Pinpoint the cell where the given text exists, returning its [x, y] midpoint coordinate. 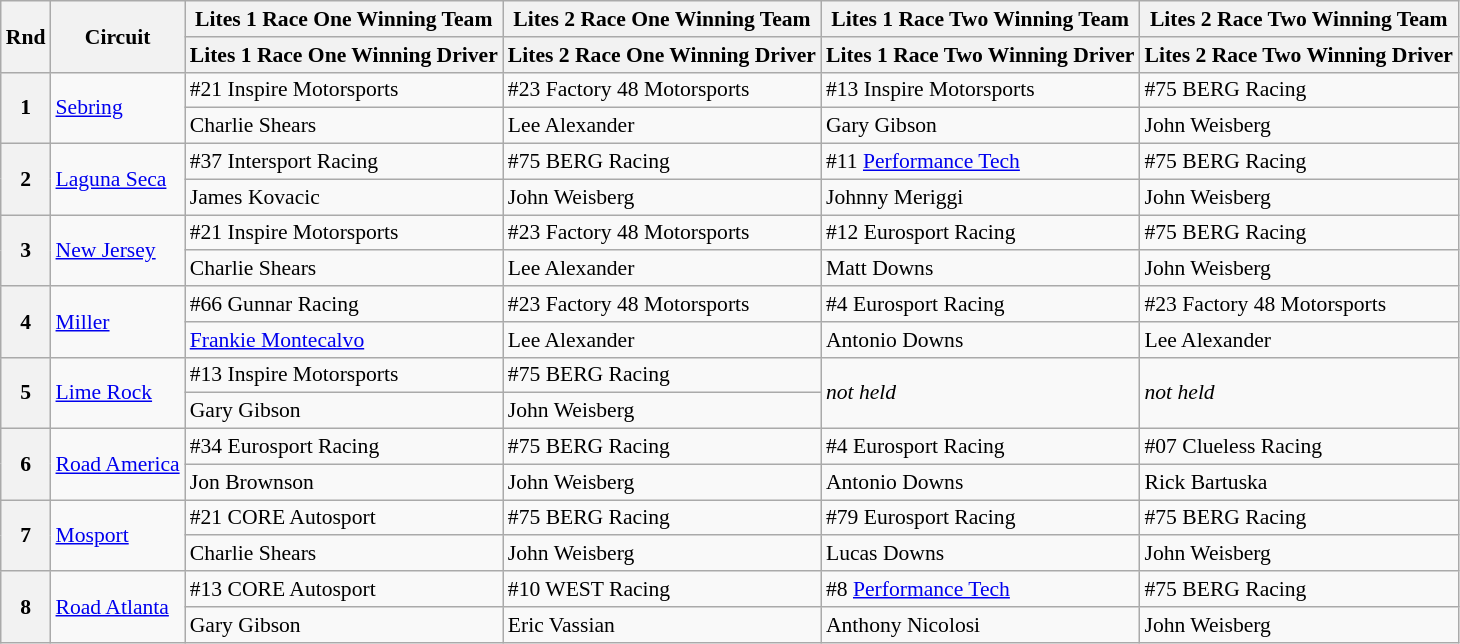
Lime Rock [117, 392]
Johnny Meriggi [980, 197]
Frankie Montecalvo [344, 340]
Eric Vassian [662, 625]
3 [26, 250]
Lites 2 Race One Winning Driver [662, 55]
Circuit [117, 36]
#79 Eurosport Racing [980, 518]
6 [26, 464]
Road America [117, 464]
4 [26, 322]
Rnd [26, 36]
#37 Intersport Racing [344, 162]
Lites 2 Race One Winning Team [662, 19]
Jon Brownson [344, 482]
#8 Performance Tech [980, 589]
1 [26, 108]
#66 Gunnar Racing [344, 304]
Lites 2 Race Two Winning Team [1298, 19]
#10 WEST Racing [662, 589]
New Jersey [117, 250]
Laguna Seca [117, 180]
#07 Clueless Racing [1298, 447]
Miller [117, 322]
Road Atlanta [117, 606]
Lites 1 Race One Winning Driver [344, 55]
5 [26, 392]
Sebring [117, 108]
Lucas Downs [980, 554]
Lites 1 Race Two Winning Driver [980, 55]
James Kovacic [344, 197]
Matt Downs [980, 269]
#12 Eurosport Racing [980, 233]
7 [26, 536]
Lites 2 Race Two Winning Driver [1298, 55]
Lites 1 Race One Winning Team [344, 19]
Rick Bartuska [1298, 482]
8 [26, 606]
Lites 1 Race Two Winning Team [980, 19]
Anthony Nicolosi [980, 625]
#13 CORE Autosport [344, 589]
#11 Performance Tech [980, 162]
Mosport [117, 536]
2 [26, 180]
#21 CORE Autosport [344, 518]
#34 Eurosport Racing [344, 447]
